Locate the cell with the specified text and output its (x, y) center coordinate. 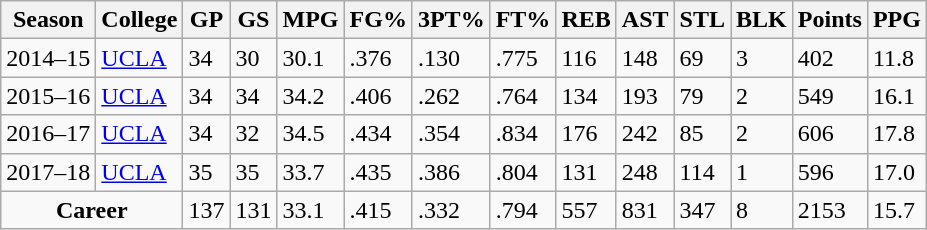
557 (586, 210)
.386 (451, 172)
2153 (830, 210)
STL (702, 20)
248 (645, 172)
33.7 (310, 172)
606 (830, 134)
402 (830, 58)
.354 (451, 134)
79 (702, 96)
.406 (378, 96)
Points (830, 20)
2016–17 (48, 134)
16.1 (896, 96)
GS (254, 20)
15.7 (896, 210)
831 (645, 210)
116 (586, 58)
.804 (523, 172)
2014–15 (48, 58)
Career (92, 210)
.332 (451, 210)
17.8 (896, 134)
REB (586, 20)
1 (762, 172)
2015–16 (48, 96)
8 (762, 210)
.764 (523, 96)
85 (702, 134)
30 (254, 58)
3 (762, 58)
MPG (310, 20)
134 (586, 96)
176 (586, 134)
69 (702, 58)
.262 (451, 96)
.434 (378, 134)
PPG (896, 20)
596 (830, 172)
FG% (378, 20)
FT% (523, 20)
College (140, 20)
AST (645, 20)
193 (645, 96)
.415 (378, 210)
.834 (523, 134)
.130 (451, 58)
2017–18 (48, 172)
32 (254, 134)
Season (48, 20)
347 (702, 210)
BLK (762, 20)
148 (645, 58)
114 (702, 172)
GP (206, 20)
30.1 (310, 58)
34.5 (310, 134)
.376 (378, 58)
34.2 (310, 96)
549 (830, 96)
137 (206, 210)
.794 (523, 210)
33.1 (310, 210)
17.0 (896, 172)
242 (645, 134)
.775 (523, 58)
.435 (378, 172)
11.8 (896, 58)
3PT% (451, 20)
